For the text-containing cell, return its midpoint in (x, y) coordinate format. 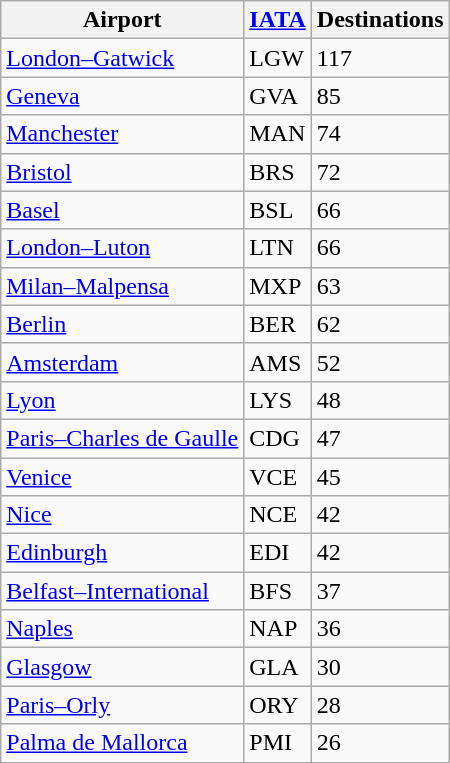
Belfast–International (122, 591)
28 (380, 705)
52 (380, 362)
London–Luton (122, 248)
Milan–Malpensa (122, 286)
MAN (278, 134)
Bristol (122, 172)
63 (380, 286)
48 (380, 400)
62 (380, 324)
47 (380, 438)
Edinburgh (122, 553)
LYS (278, 400)
117 (380, 58)
Palma de Mallorca (122, 743)
GLA (278, 667)
72 (380, 172)
LGW (278, 58)
45 (380, 477)
Berlin (122, 324)
MXP (278, 286)
Glasgow (122, 667)
Paris–Charles de Gaulle (122, 438)
BER (278, 324)
Geneva (122, 96)
30 (380, 667)
Manchester (122, 134)
85 (380, 96)
Naples (122, 629)
Paris–Orly (122, 705)
IATA (278, 20)
Lyon (122, 400)
VCE (278, 477)
Venice (122, 477)
BRS (278, 172)
EDI (278, 553)
NCE (278, 515)
Nice (122, 515)
BFS (278, 591)
AMS (278, 362)
London–Gatwick (122, 58)
PMI (278, 743)
37 (380, 591)
CDG (278, 438)
Airport (122, 20)
LTN (278, 248)
NAP (278, 629)
ORY (278, 705)
Destinations (380, 20)
Amsterdam (122, 362)
74 (380, 134)
Basel (122, 210)
BSL (278, 210)
26 (380, 743)
36 (380, 629)
GVA (278, 96)
